Pinpoint the cell where the given text exists, returning its (x, y) midpoint coordinate. 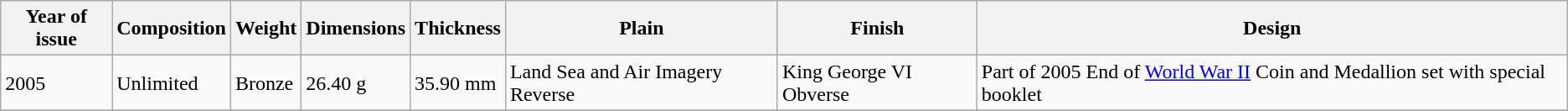
35.90 mm (458, 82)
Land Sea and Air Imagery Reverse (642, 82)
King George VI Obverse (877, 82)
Composition (172, 29)
Design (1271, 29)
2005 (57, 82)
Unlimited (172, 82)
Thickness (458, 29)
Weight (266, 29)
Plain (642, 29)
Dimensions (356, 29)
26.40 g (356, 82)
Year of issue (57, 29)
Bronze (266, 82)
Part of 2005 End of World War II Coin and Medallion set with special booklet (1271, 82)
Finish (877, 29)
